Detect which cell encompasses the target text, then output its (X, Y) center coordinate. 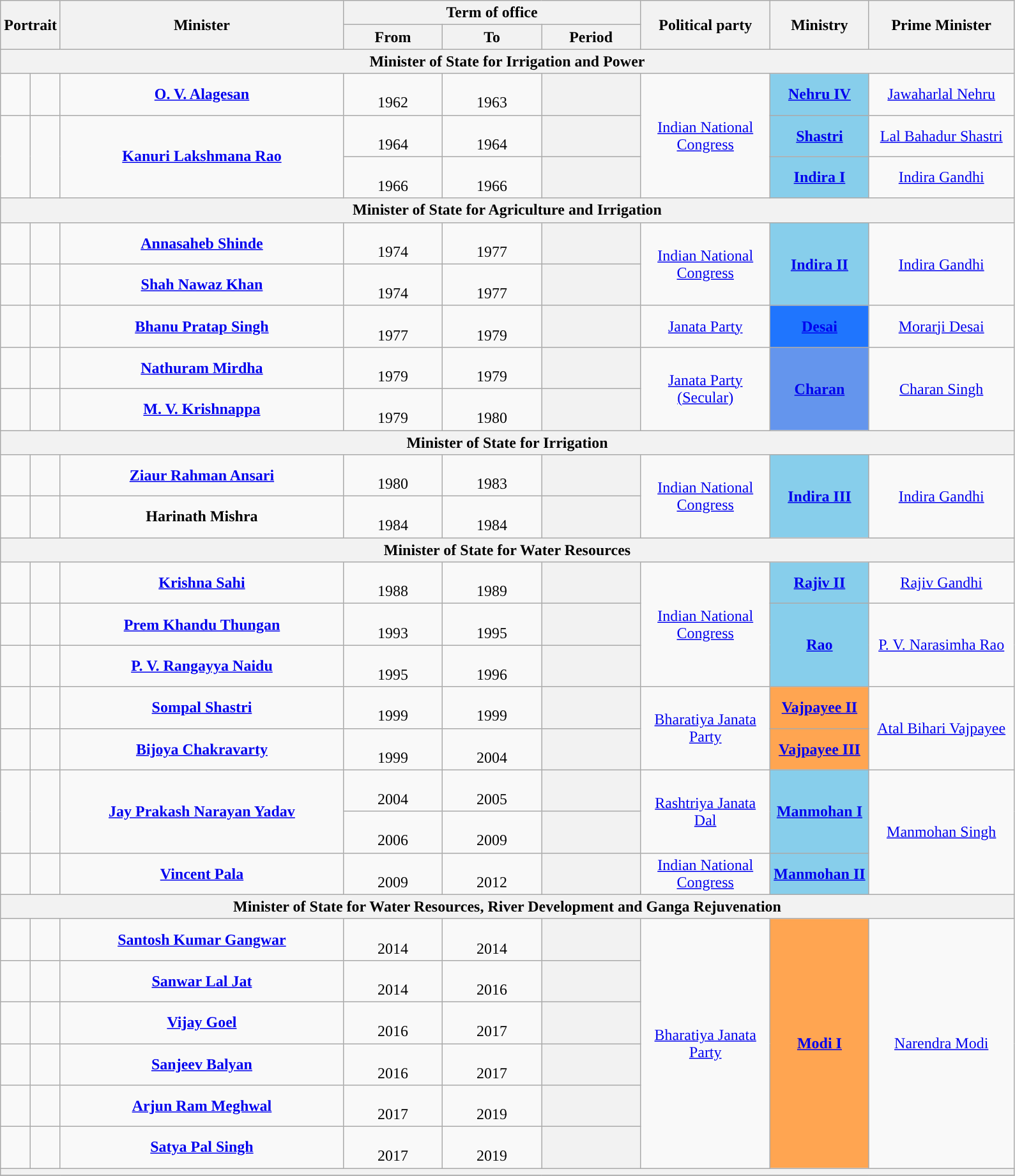
1963 (492, 95)
Indira II (820, 264)
Lal Bahadur Shastri (942, 135)
Atal Bihari Vajpayee (942, 728)
Minister of State for Water Resources (507, 550)
Janata Party (Secular) (705, 388)
Harinath Mishra (202, 517)
Krishna Sahi (202, 583)
Rashtriya Janata Dal (705, 811)
Sompal Shastri (202, 708)
Ziaur Rahman Ansari (202, 475)
Ministry (820, 25)
O. V. Alagesan (202, 95)
Desai (820, 326)
2006 (392, 832)
Minister of State for Irrigation (507, 443)
Manmohan Singh (942, 832)
1988 (392, 583)
Modi I (820, 1043)
Shastri (820, 135)
Minister (202, 25)
Manmohan II (820, 874)
Minister of State for Irrigation and Power (507, 61)
M. V. Krishnappa (202, 409)
Sanjeev Balyan (202, 1064)
Vincent Pala (202, 874)
Minister of State for Water Resources, River Development and Ganga Rejuvenation (507, 906)
Kanuri Lakshmana Rao (202, 157)
Bhanu Pratap Singh (202, 326)
Prem Khandu Thungan (202, 625)
Political party (705, 25)
P. V. Narasimha Rao (942, 645)
1996 (492, 666)
Portrait (31, 25)
Term of office (492, 13)
Vajpayee II (820, 708)
Santosh Kumar Gangwar (202, 939)
Satya Pal Singh (202, 1147)
Vijay Goel (202, 1022)
Narendra Modi (942, 1043)
Vajpayee III (820, 749)
Morarji Desai (942, 326)
1962 (392, 95)
Period (591, 37)
Indira I (820, 178)
Charan Singh (942, 388)
Bijoya Chakravarty (202, 749)
P. V. Rangayya Naidu (202, 666)
From (392, 37)
Indira III (820, 496)
Jay Prakash Narayan Yadav (202, 811)
Rajiv Gandhi (942, 583)
2005 (492, 791)
Arjun Ram Meghwal (202, 1106)
Janata Party (705, 326)
2012 (492, 874)
Sanwar Lal Jat (202, 981)
Manmohan I (820, 811)
Charan (820, 388)
1983 (492, 475)
Jawaharlal Nehru (942, 95)
Rao (820, 645)
Nathuram Mirdha (202, 368)
1993 (392, 625)
Annasaheb Shinde (202, 243)
Shah Nawaz Khan (202, 285)
Minister of State for Agriculture and Irrigation (507, 210)
Rajiv II (820, 583)
1989 (492, 583)
Nehru IV (820, 95)
To (492, 37)
Prime Minister (942, 25)
